Pinpoint the cell where the given text exists, returning its [X, Y] midpoint coordinate. 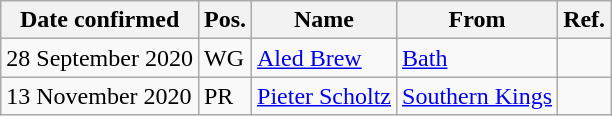
28 September 2020 [100, 58]
Name [324, 20]
WG [224, 58]
Pos. [224, 20]
Ref. [584, 20]
Southern Kings [478, 96]
Date confirmed [100, 20]
Bath [478, 58]
PR [224, 96]
13 November 2020 [100, 96]
Pieter Scholtz [324, 96]
Aled Brew [324, 58]
From [478, 20]
